Pinpoint the cell where the given text exists, returning its (x, y) midpoint coordinate. 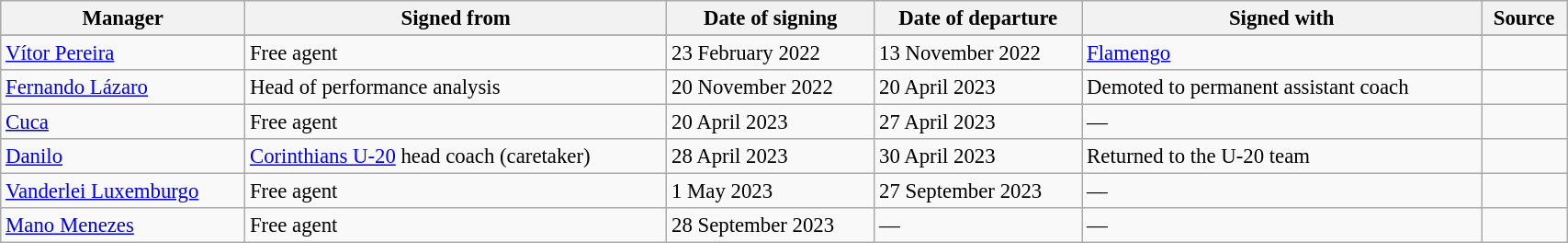
Signed from (456, 18)
27 September 2023 (978, 191)
23 February 2022 (771, 53)
Vanderlei Luxemburgo (123, 191)
Vítor Pereira (123, 53)
Returned to the U-20 team (1282, 156)
Demoted to permanent assistant coach (1282, 87)
Corinthians U-20 head coach (caretaker) (456, 156)
28 September 2023 (771, 226)
Manager (123, 18)
Cuca (123, 122)
13 November 2022 (978, 53)
Date of departure (978, 18)
30 April 2023 (978, 156)
Danilo (123, 156)
Date of signing (771, 18)
1 May 2023 (771, 191)
Flamengo (1282, 53)
Signed with (1282, 18)
Head of performance analysis (456, 87)
Mano Menezes (123, 226)
28 April 2023 (771, 156)
20 November 2022 (771, 87)
Fernando Lázaro (123, 87)
27 April 2023 (978, 122)
Source (1525, 18)
